Determine the [x, y] coordinate at the center of the cell enclosing the given text.  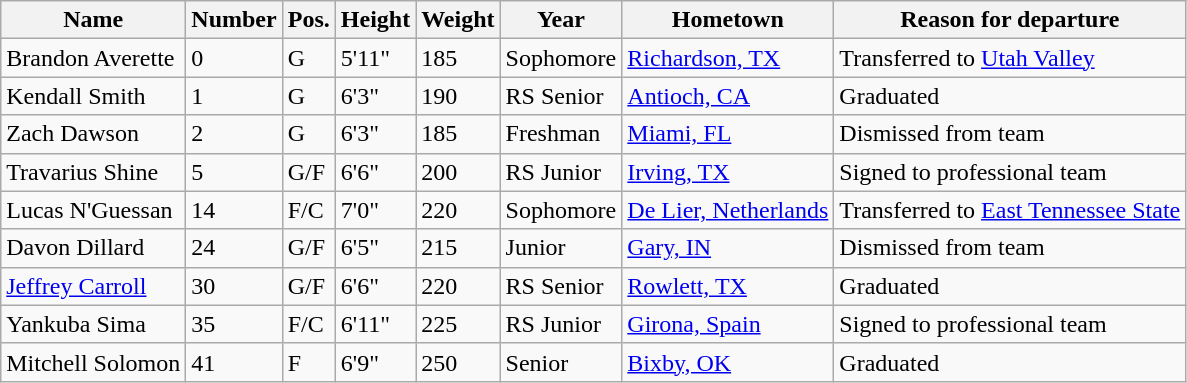
24 [234, 248]
225 [458, 324]
Rowlett, TX [728, 286]
5'11" [375, 58]
Number [234, 20]
7'0" [375, 210]
Senior [561, 362]
Transferred to East Tennessee State [1010, 210]
Zach Dawson [94, 134]
Pos. [308, 20]
41 [234, 362]
Irving, TX [728, 172]
Girona, Spain [728, 324]
Gary, IN [728, 248]
Junior [561, 248]
14 [234, 210]
Year [561, 20]
215 [458, 248]
6'11" [375, 324]
5 [234, 172]
6'5" [375, 248]
1 [234, 96]
Antioch, CA [728, 96]
Hometown [728, 20]
De Lier, Netherlands [728, 210]
Jeffrey Carroll [94, 286]
Miami, FL [728, 134]
Transferred to Utah Valley [1010, 58]
Travarius Shine [94, 172]
Lucas N'Guessan [94, 210]
F [308, 362]
Bixby, OK [728, 362]
Brandon Averette [94, 58]
190 [458, 96]
250 [458, 362]
Mitchell Solomon [94, 362]
6'9" [375, 362]
2 [234, 134]
0 [234, 58]
Davon Dillard [94, 248]
Richardson, TX [728, 58]
200 [458, 172]
35 [234, 324]
Name [94, 20]
Kendall Smith [94, 96]
Reason for departure [1010, 20]
Weight [458, 20]
30 [234, 286]
Height [375, 20]
Yankuba Sima [94, 324]
Freshman [561, 134]
